Return the [X, Y] coordinate for the center point of the cell that contains the specified text.  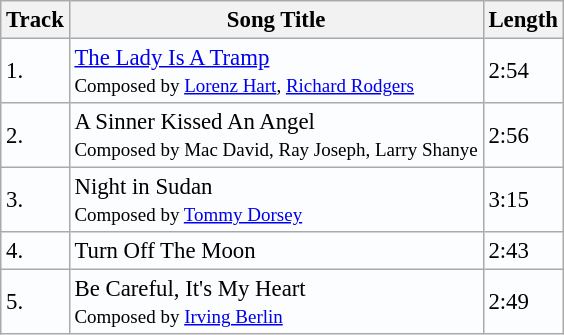
1. [35, 72]
2:43 [523, 251]
A Sinner Kissed An AngelComposed by Mac David, Ray Joseph, Larry Shanye [276, 136]
Turn Off The Moon [276, 251]
The Lady Is A TrampComposed by Lorenz Hart, Richard Rodgers [276, 72]
5. [35, 302]
Track [35, 20]
Length [523, 20]
Song Title [276, 20]
2:56 [523, 136]
3:15 [523, 200]
Be Careful, It's My HeartComposed by Irving Berlin [276, 302]
2. [35, 136]
2:54 [523, 72]
Night in SudanComposed by Tommy Dorsey [276, 200]
3. [35, 200]
2:49 [523, 302]
4. [35, 251]
